Extract the (x, y) coordinate from the center of the cell holding the provided text.  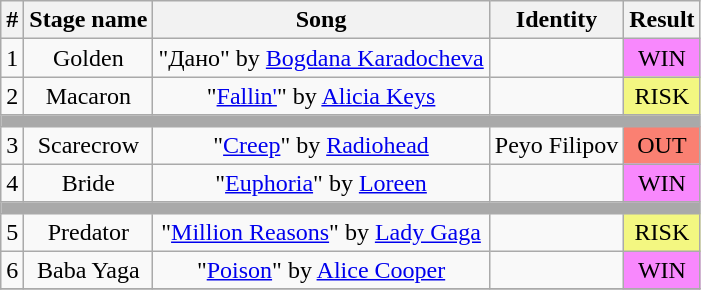
Result (662, 20)
OUT (662, 145)
Identity (556, 20)
Peyo Filipov (556, 145)
4 (12, 183)
"Poison" by Alice Cooper (321, 270)
5 (12, 232)
"Euphoria" by Loreen (321, 183)
Baba Yaga (88, 270)
Golden (88, 58)
1 (12, 58)
"Creep" by Radiohead (321, 145)
Predator (88, 232)
Bride (88, 183)
Song (321, 20)
3 (12, 145)
6 (12, 270)
"Fallin'" by Alicia Keys (321, 96)
"Million Reasons" by Lady Gaga (321, 232)
Scarecrow (88, 145)
Macaron (88, 96)
Stage name (88, 20)
2 (12, 96)
"Дано" by Bogdana Karadocheva (321, 58)
# (12, 20)
